Find where the given text appears and provide that cell's center as (X, Y) coordinate. 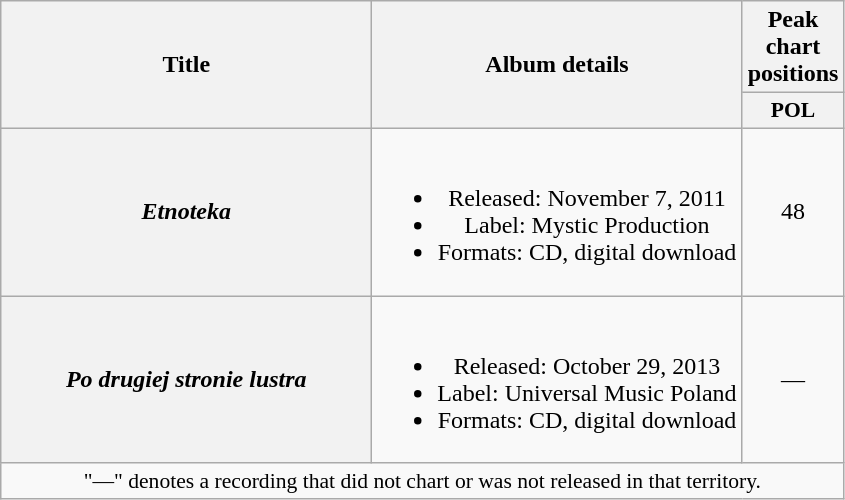
Etnoteka (186, 212)
Released: November 7, 2011Label: Mystic ProductionFormats: CD, digital download (557, 212)
Album details (557, 65)
48 (793, 212)
POL (793, 111)
Released: October 29, 2013Label: Universal Music PolandFormats: CD, digital download (557, 380)
Po drugiej stronie lustra (186, 380)
— (793, 380)
"—" denotes a recording that did not chart or was not released in that territory. (422, 481)
Peak chart positions (793, 47)
Title (186, 65)
